Detect which cell encompasses the target text, then output its [X, Y] center coordinate. 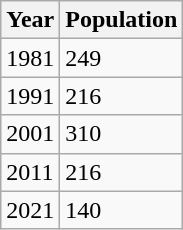
249 [122, 58]
2011 [30, 172]
310 [122, 134]
2021 [30, 210]
Year [30, 20]
1991 [30, 96]
140 [122, 210]
1981 [30, 58]
Population [122, 20]
2001 [30, 134]
